Capture the cell that displays the provided text and extract its (X, Y) central coordinate. 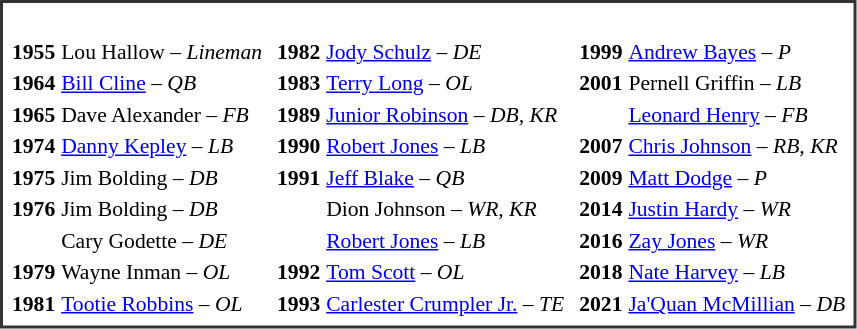
Junior Robinson – DB, KR (446, 114)
1983 (299, 83)
1976 (33, 209)
Lou Hallow – Lineman (162, 52)
1964 (33, 83)
1992 (299, 272)
Cary Godette – DE (162, 240)
1974 (33, 146)
Nate Harvey – LB (737, 272)
1975 (33, 178)
2014 (601, 209)
Matt Dodge – P (737, 178)
Ja'Quan McMillian – DB (737, 304)
1999 (601, 52)
Leonard Henry – FB (737, 114)
Bill Cline – QB (162, 83)
Wayne Inman – OL (162, 272)
Justin Hardy – WR (737, 209)
Terry Long – OL (446, 83)
1991 (299, 178)
1965 (33, 114)
2007 (601, 146)
Tootie Robbins – OL (162, 304)
2009 (601, 178)
Zay Jones – WR (737, 240)
1981 (33, 304)
Tom Scott – OL (446, 272)
1979 (33, 272)
2021 (601, 304)
2001 (601, 83)
Danny Kepley – LB (162, 146)
Dion Johnson – WR, KR (446, 209)
1982 (299, 52)
Chris Johnson – RB, KR (737, 146)
Carlester Crumpler Jr. – TE (446, 304)
Andrew Bayes – P (737, 52)
Dave Alexander – FB (162, 114)
Pernell Griffin – LB (737, 83)
1990 (299, 146)
2018 (601, 272)
2016 (601, 240)
1993 (299, 304)
Jeff Blake – QB (446, 178)
1955 (33, 52)
Jody Schulz – DE (446, 52)
1989 (299, 114)
